Search for the cell housing the specified text and yield its (x, y) center coordinate. 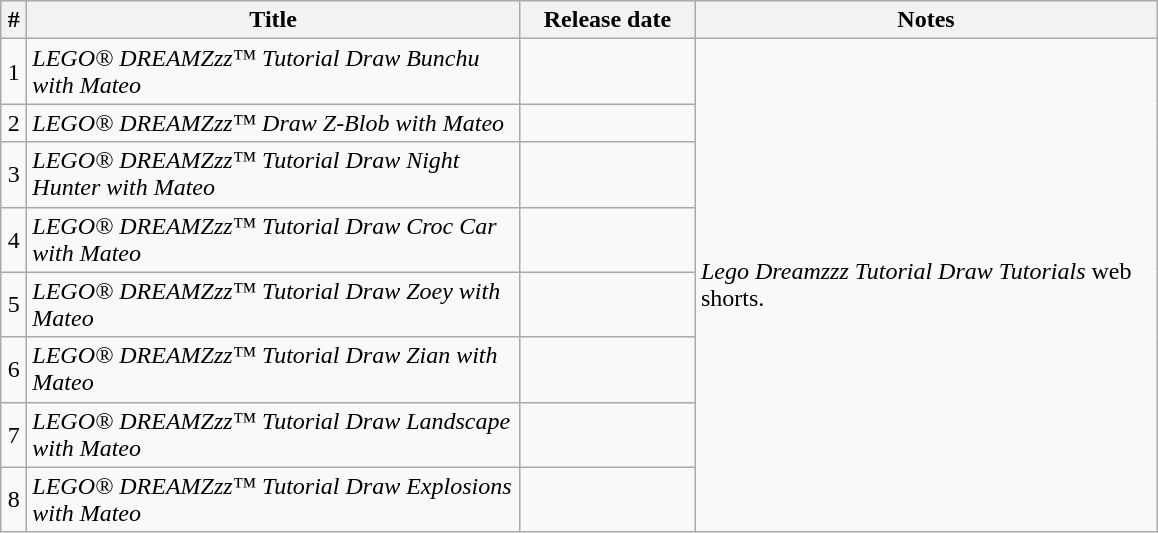
LEGO® DREAMZzz™ Tutorial Draw Croc Car with Mateo (274, 240)
4 (14, 240)
7 (14, 434)
LEGO® DREAMZzz™ Tutorial Draw Explosions with Mateo (274, 500)
Release date (607, 20)
LEGO® DREAMZzz™ Draw Z-Blob with Mateo (274, 123)
LEGO® DREAMZzz™ Tutorial Draw Zian with Mateo (274, 370)
1 (14, 72)
6 (14, 370)
LEGO® DREAMZzz™ Tutorial Draw Night Hunter with Mateo (274, 174)
LEGO® DREAMZzz™ Tutorial Draw Zoey with Mateo (274, 304)
Lego Dreamzzz Tutorial Draw Tutorials web shorts. (926, 286)
Notes (926, 20)
2 (14, 123)
LEGO® DREAMZzz™ Tutorial Draw Landscape with Mateo (274, 434)
# (14, 20)
Title (274, 20)
3 (14, 174)
5 (14, 304)
8 (14, 500)
LEGO® DREAMZzz™ Tutorial Draw Bunchu with Mateo (274, 72)
